Scan for the cell matching the given text and deliver its [X, Y] coordinate at center. 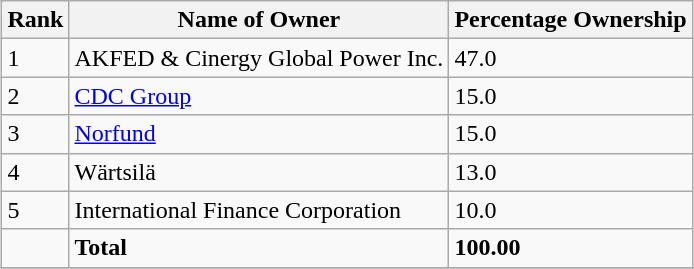
13.0 [570, 172]
Rank [36, 20]
Name of Owner [259, 20]
5 [36, 210]
International Finance Corporation [259, 210]
1 [36, 58]
Percentage Ownership [570, 20]
4 [36, 172]
CDC Group [259, 96]
Wärtsilä [259, 172]
Total [259, 248]
10.0 [570, 210]
Norfund [259, 134]
100.00 [570, 248]
3 [36, 134]
47.0 [570, 58]
2 [36, 96]
AKFED & Cinergy Global Power Inc. [259, 58]
